Scan for the cell matching the given text and deliver its (x, y) coordinate at center. 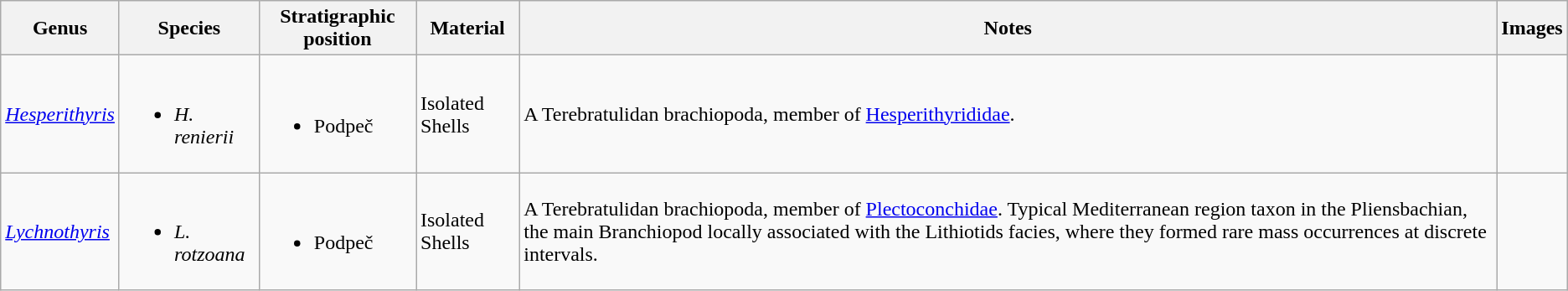
Hesperithyris (60, 114)
Stratigraphic position (337, 29)
Notes (1008, 29)
L. rotzoana (189, 231)
Images (1532, 29)
Material (467, 29)
H. renierii (189, 114)
A Terebratulidan brachiopoda, member of Hesperithyrididae. (1008, 114)
Genus (60, 29)
Lychnothyris (60, 231)
Species (189, 29)
